Determine the (X, Y) coordinate at the center of the cell enclosing the given text.  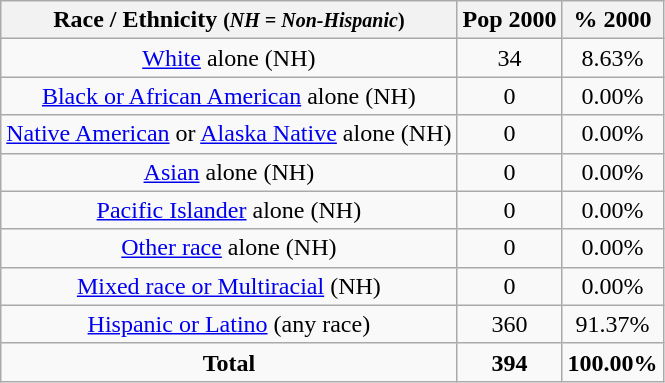
White alone (NH) (229, 58)
Pop 2000 (510, 20)
91.37% (612, 324)
% 2000 (612, 20)
360 (510, 324)
Hispanic or Latino (any race) (229, 324)
Black or African American alone (NH) (229, 96)
Total (229, 362)
Asian alone (NH) (229, 172)
Other race alone (NH) (229, 248)
8.63% (612, 58)
34 (510, 58)
Native American or Alaska Native alone (NH) (229, 134)
394 (510, 362)
Race / Ethnicity (NH = Non-Hispanic) (229, 20)
Pacific Islander alone (NH) (229, 210)
100.00% (612, 362)
Mixed race or Multiracial (NH) (229, 286)
